From the cell containing the given text, extract its center point as [X, Y] coordinate. 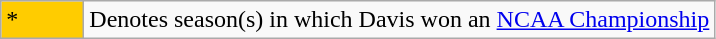
Denotes season(s) in which Davis won an NCAA Championship [400, 20]
* [42, 20]
